Capture the cell that displays the provided text and extract its (x, y) central coordinate. 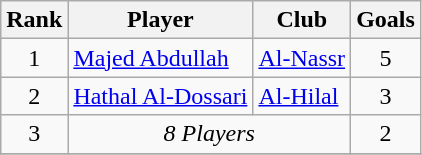
Hathal Al-Dossari (160, 96)
Al-Hilal (302, 96)
8 Players (210, 134)
Al-Nassr (302, 58)
Player (160, 20)
Majed Abdullah (160, 58)
Goals (386, 20)
Club (302, 20)
Rank (34, 20)
1 (34, 58)
5 (386, 58)
